Locate the cell with the specified text and output its [x, y] center coordinate. 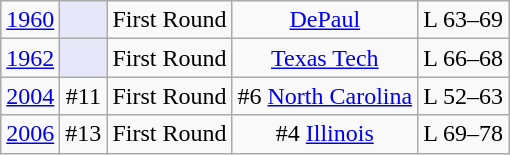
DePaul [325, 20]
1960 [30, 20]
2006 [30, 134]
L 69–78 [464, 134]
L 66–68 [464, 58]
#11 [84, 96]
L 52–63 [464, 96]
1962 [30, 58]
Texas Tech [325, 58]
#4 Illinois [325, 134]
2004 [30, 96]
L 63–69 [464, 20]
#13 [84, 134]
#6 North Carolina [325, 96]
